Extract the (X, Y) coordinate from the center of the cell holding the provided text.  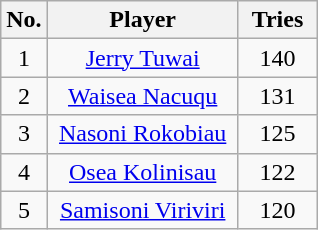
122 (278, 172)
Osea Kolinisau (142, 172)
1 (24, 58)
140 (278, 58)
Nasoni Rokobiau (142, 134)
Tries (278, 20)
131 (278, 96)
No. (24, 20)
Samisoni Viriviri (142, 210)
3 (24, 134)
4 (24, 172)
125 (278, 134)
2 (24, 96)
Jerry Tuwai (142, 58)
Waisea Nacuqu (142, 96)
Player (142, 20)
5 (24, 210)
120 (278, 210)
